Capture the cell that displays the provided text and extract its (X, Y) central coordinate. 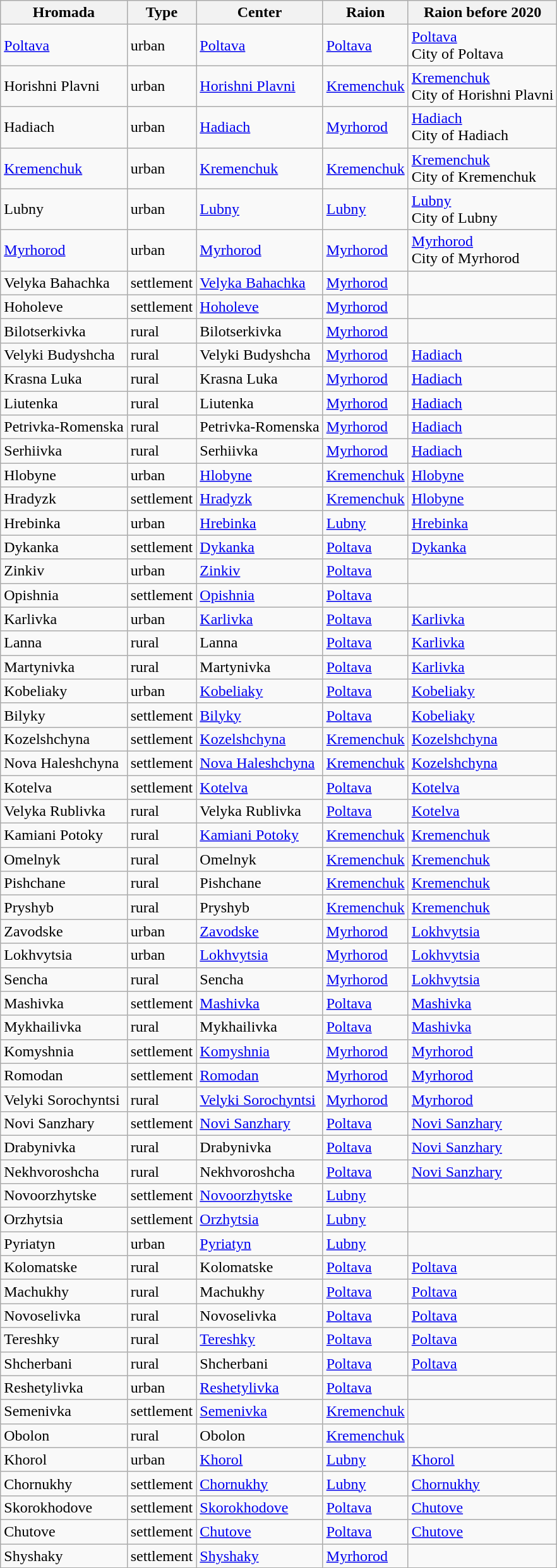
Poltava City of Poltava (482, 45)
Hadiach City of Hadiach (482, 127)
Hromada (64, 13)
Type (162, 13)
Lubny City of Lubny (482, 209)
Kremenchuk City of Horishni Plavni (482, 86)
Center (260, 13)
Raion before 2020 (482, 13)
Myrhorod City of Myrhorod (482, 250)
Kremenchuk City of Kremenchuk (482, 168)
Raion (365, 13)
